Return [X, Y] of the center of cell containing provided text 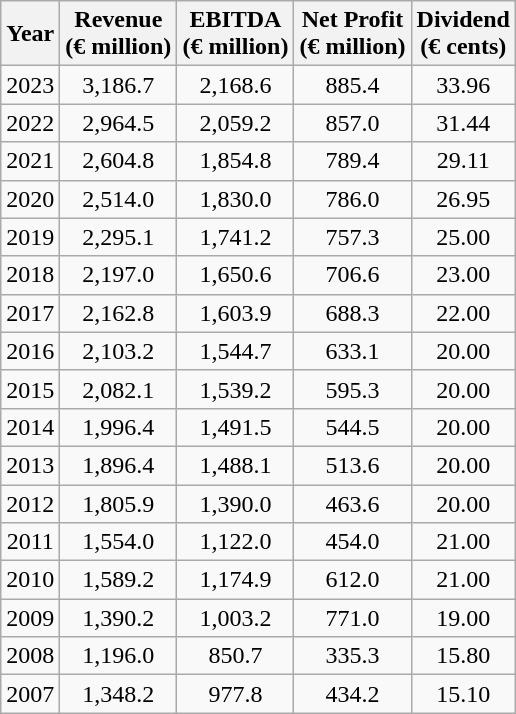
Net Profit(€ million) [352, 34]
1,589.2 [118, 580]
1,390.2 [118, 618]
2,059.2 [236, 123]
2,197.0 [118, 275]
789.4 [352, 161]
977.8 [236, 694]
850.7 [236, 656]
25.00 [463, 237]
2,103.2 [118, 351]
1,805.9 [118, 503]
612.0 [352, 580]
2011 [30, 542]
19.00 [463, 618]
31.44 [463, 123]
771.0 [352, 618]
2021 [30, 161]
2009 [30, 618]
513.6 [352, 465]
1,488.1 [236, 465]
2013 [30, 465]
1,491.5 [236, 427]
1,554.0 [118, 542]
2,514.0 [118, 199]
3,186.7 [118, 85]
2016 [30, 351]
1,196.0 [118, 656]
454.0 [352, 542]
463.6 [352, 503]
857.0 [352, 123]
Year [30, 34]
33.96 [463, 85]
2,604.8 [118, 161]
757.3 [352, 237]
2023 [30, 85]
1,174.9 [236, 580]
786.0 [352, 199]
2019 [30, 237]
1,650.6 [236, 275]
Revenue(€ million) [118, 34]
1,544.7 [236, 351]
1,122.0 [236, 542]
2018 [30, 275]
544.5 [352, 427]
EBITDA(€ million) [236, 34]
335.3 [352, 656]
26.95 [463, 199]
2014 [30, 427]
1,390.0 [236, 503]
1,996.4 [118, 427]
1,830.0 [236, 199]
2,168.6 [236, 85]
1,896.4 [118, 465]
2,082.1 [118, 389]
706.6 [352, 275]
1,539.2 [236, 389]
633.1 [352, 351]
688.3 [352, 313]
885.4 [352, 85]
2,964.5 [118, 123]
2,162.8 [118, 313]
1,348.2 [118, 694]
15.10 [463, 694]
2022 [30, 123]
1,741.2 [236, 237]
22.00 [463, 313]
15.80 [463, 656]
23.00 [463, 275]
2,295.1 [118, 237]
2007 [30, 694]
1,003.2 [236, 618]
2015 [30, 389]
1,603.9 [236, 313]
2008 [30, 656]
Dividend(€ cents) [463, 34]
2017 [30, 313]
434.2 [352, 694]
595.3 [352, 389]
2012 [30, 503]
2010 [30, 580]
29.11 [463, 161]
2020 [30, 199]
1,854.8 [236, 161]
